Capture the cell that displays the provided text and extract its (X, Y) central coordinate. 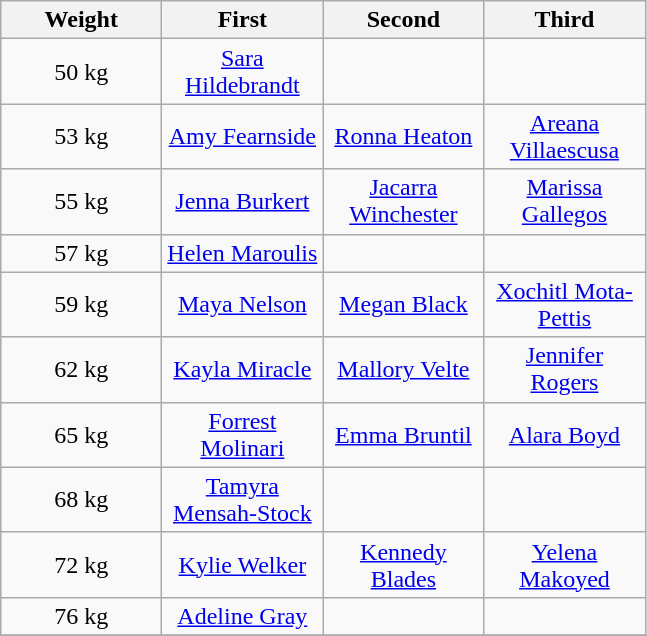
65 kg (82, 434)
Kylie Welker (242, 564)
Xochitl Mota-Pettis (564, 304)
Adeline Gray (242, 616)
Mallory Velte (404, 370)
68 kg (82, 500)
Marissa Gallegos (564, 202)
Tamyra Mensah-Stock (242, 500)
Jennifer Rogers (564, 370)
Emma Bruntil (404, 434)
Forrest Molinari (242, 434)
62 kg (82, 370)
Yelena Makoyed (564, 564)
76 kg (82, 616)
Areana Villaescusa (564, 136)
Second (404, 20)
55 kg (82, 202)
Megan Black (404, 304)
Kennedy Blades (404, 564)
53 kg (82, 136)
Third (564, 20)
First (242, 20)
Kayla Miracle (242, 370)
Amy Fearnside (242, 136)
Jenna Burkert (242, 202)
57 kg (82, 253)
59 kg (82, 304)
Maya Nelson (242, 304)
50 kg (82, 72)
Ronna Heaton (404, 136)
Weight (82, 20)
Helen Maroulis (242, 253)
Jacarra Winchester (404, 202)
Sara Hildebrandt (242, 72)
72 kg (82, 564)
Alara Boyd (564, 434)
